Extract the (X, Y) coordinate from the center of the cell holding the provided text.  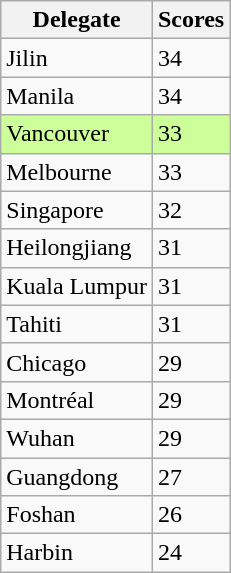
32 (190, 210)
Wuhan (77, 438)
Harbin (77, 553)
Melbourne (77, 172)
Tahiti (77, 324)
26 (190, 515)
Chicago (77, 362)
Scores (190, 20)
Heilongjiang (77, 248)
Kuala Lumpur (77, 286)
Manila (77, 96)
Jilin (77, 58)
24 (190, 553)
Vancouver (77, 134)
Foshan (77, 515)
27 (190, 477)
Delegate (77, 20)
Guangdong (77, 477)
Singapore (77, 210)
Montréal (77, 400)
